Scan for the cell matching the given text and deliver its [x, y] coordinate at center. 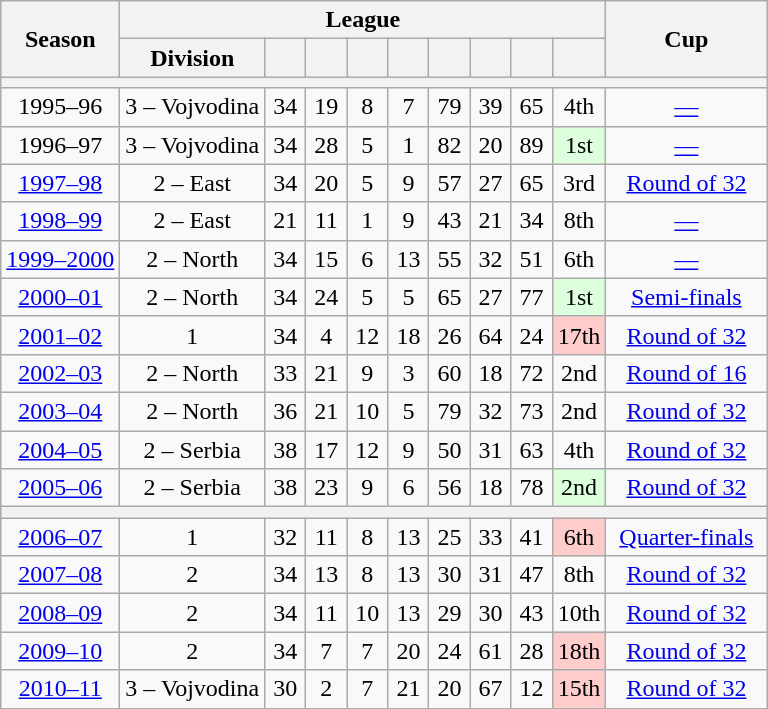
2009–10 [60, 651]
2006–07 [60, 537]
26 [450, 335]
1996–97 [60, 145]
56 [450, 488]
50 [450, 449]
19 [326, 107]
15th [579, 689]
1997–98 [60, 183]
77 [532, 297]
10th [579, 613]
18th [579, 651]
2002–03 [60, 373]
4 [326, 335]
2007–08 [60, 575]
72 [532, 373]
2001–02 [60, 335]
51 [532, 259]
League [363, 20]
63 [532, 449]
Division [192, 58]
60 [450, 373]
3 [408, 373]
Semi-finals [686, 297]
Round of 16 [686, 373]
2010–11 [60, 689]
17th [579, 335]
64 [490, 335]
61 [490, 651]
89 [532, 145]
47 [532, 575]
2000–01 [60, 297]
1998–99 [60, 221]
67 [490, 689]
25 [450, 537]
1999–2000 [60, 259]
Cup [686, 39]
57 [450, 183]
55 [450, 259]
17 [326, 449]
23 [326, 488]
1995–96 [60, 107]
2004–05 [60, 449]
82 [450, 145]
Quarter-finals [686, 537]
15 [326, 259]
2003–04 [60, 411]
29 [450, 613]
41 [532, 537]
2008–09 [60, 613]
2005–06 [60, 488]
78 [532, 488]
3rd [579, 183]
Season [60, 39]
36 [286, 411]
39 [490, 107]
73 [532, 411]
